Return the [x, y] coordinate for the center point of the cell that contains the specified text.  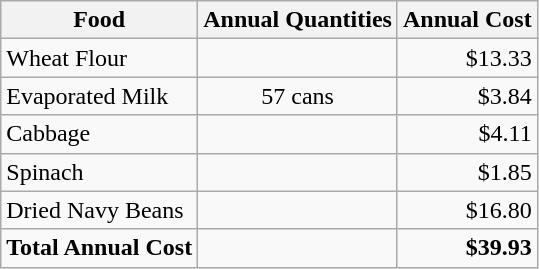
$4.11 [467, 134]
Dried Navy Beans [100, 210]
Annual Quantities [298, 20]
$39.93 [467, 248]
57 cans [298, 96]
Cabbage [100, 134]
Annual Cost [467, 20]
$1.85 [467, 172]
Spinach [100, 172]
Food [100, 20]
$16.80 [467, 210]
$13.33 [467, 58]
Evaporated Milk [100, 96]
Wheat Flour [100, 58]
Total Annual Cost [100, 248]
$3.84 [467, 96]
